Determine the (x, y) coordinate at the center of the cell enclosing the given text.  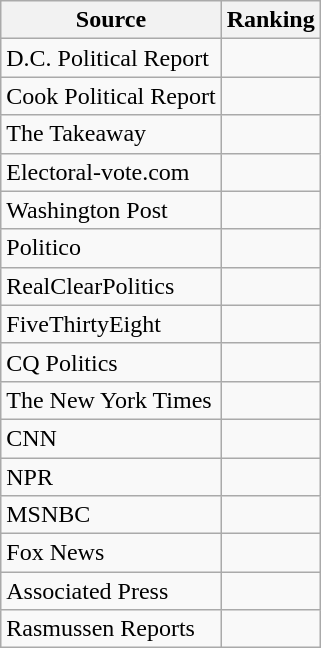
Associated Press (111, 591)
Rasmussen Reports (111, 629)
Politico (111, 248)
D.C. Political Report (111, 58)
Source (111, 20)
FiveThirtyEight (111, 324)
Electoral-vote.com (111, 172)
Cook Political Report (111, 96)
Fox News (111, 553)
MSNBC (111, 515)
RealClearPolitics (111, 286)
The New York Times (111, 400)
CNN (111, 438)
Washington Post (111, 210)
Ranking (270, 20)
NPR (111, 477)
CQ Politics (111, 362)
The Takeaway (111, 134)
